Locate the cell with the specified text and output its (x, y) center coordinate. 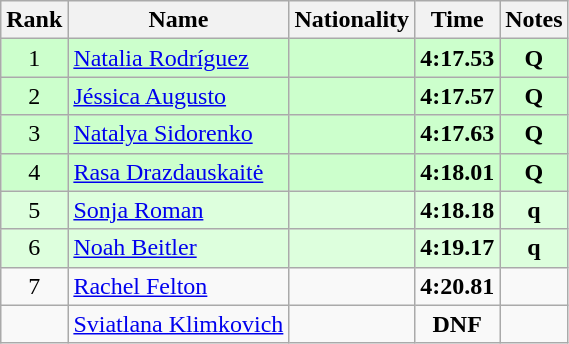
4:20.81 (458, 286)
Nationality (352, 20)
Jéssica Augusto (178, 96)
4:18.18 (458, 210)
3 (34, 134)
Time (458, 20)
Sonja Roman (178, 210)
Noah Beitler (178, 248)
6 (34, 248)
Rank (34, 20)
2 (34, 96)
1 (34, 58)
4:18.01 (458, 172)
4:19.17 (458, 248)
Natalia Rodríguez (178, 58)
5 (34, 210)
Natalya Sidorenko (178, 134)
DNF (458, 324)
4:17.53 (458, 58)
Rachel Felton (178, 286)
Name (178, 20)
Rasa Drazdauskaitė (178, 172)
4 (34, 172)
4:17.63 (458, 134)
Sviatlana Klimkovich (178, 324)
4:17.57 (458, 96)
7 (34, 286)
Notes (534, 20)
